Output the (X, Y) coordinate of the center of the cell containing the given text.  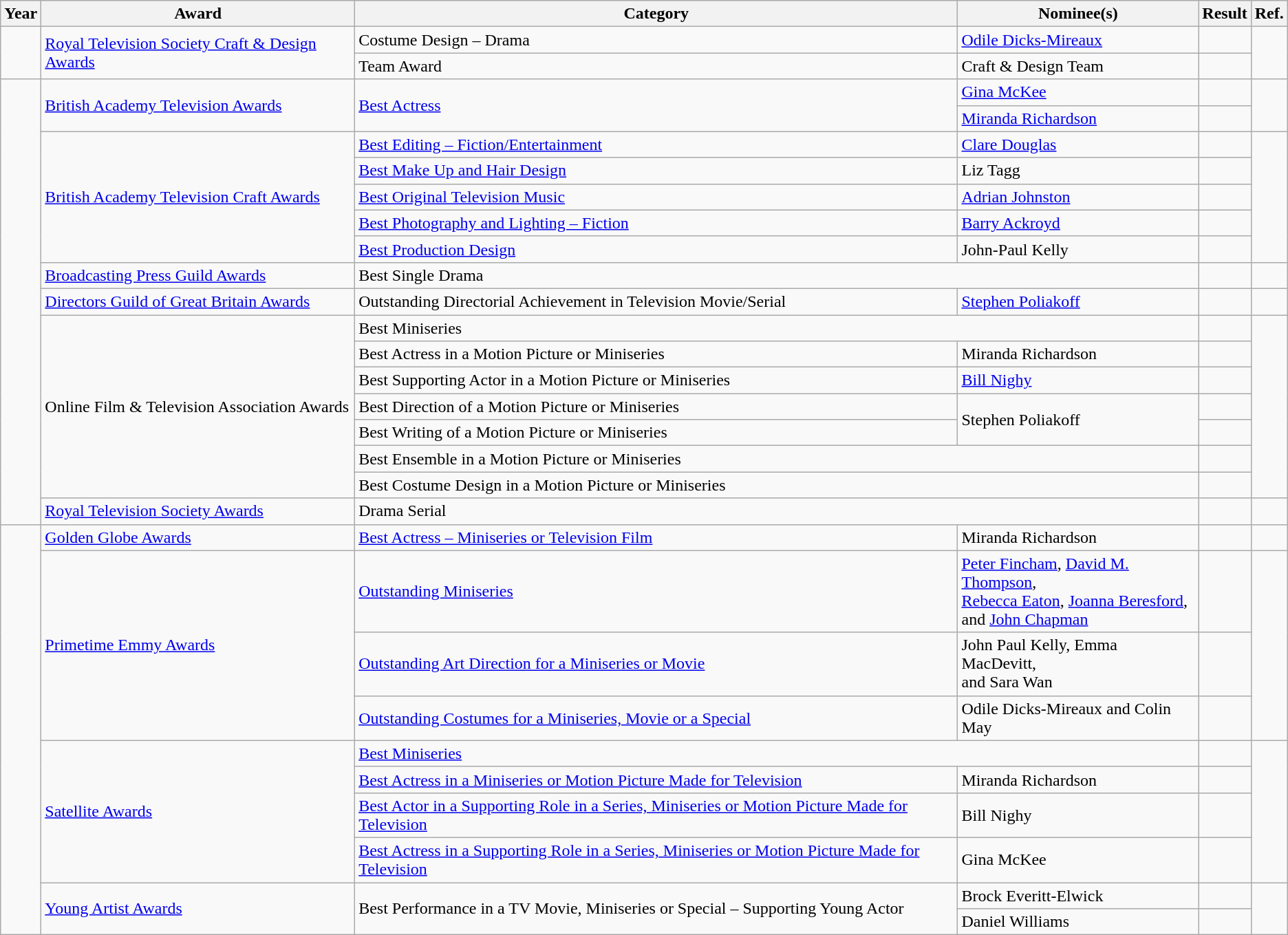
Best Actor in a Supporting Role in a Series, Miniseries or Motion Picture Made for Television (656, 815)
Costume Design – Drama (656, 40)
Result (1225, 14)
Nominee(s) (1078, 14)
Odile Dicks-Mireaux and Colin May (1078, 718)
Online Film & Television Association Awards (198, 407)
Best Ensemble in a Motion Picture or Miniseries (777, 459)
Clare Douglas (1078, 144)
Liz Tagg (1078, 171)
Drama Serial (777, 511)
Craft & Design Team (1078, 66)
Best Direction of a Motion Picture or Miniseries (656, 407)
Best Photography and Lighting – Fiction (656, 223)
Best Actress in a Miniseries or Motion Picture Made for Television (656, 780)
British Academy Television Craft Awards (198, 197)
Best Performance in a TV Movie, Miniseries or Special – Supporting Young Actor (656, 908)
Best Single Drama (777, 275)
Ref. (1269, 14)
Outstanding Art Direction for a Miniseries or Movie (656, 664)
Best Actress in a Motion Picture or Miniseries (656, 354)
Broadcasting Press Guild Awards (198, 275)
Royal Television Society Craft & Design Awards (198, 53)
Category (656, 14)
Daniel Williams (1078, 922)
Barry Ackroyd (1078, 223)
Best Actress – Miniseries or Television Film (656, 537)
Directors Guild of Great Britain Awards (198, 301)
Best Supporting Actor in a Motion Picture or Miniseries (656, 380)
Best Actress in a Supporting Role in a Series, Miniseries or Motion Picture Made for Television (656, 860)
Satellite Awards (198, 811)
Year (21, 14)
Team Award (656, 66)
John Paul Kelly, Emma MacDevitt, and Sara Wan (1078, 664)
Best Costume Design in a Motion Picture or Miniseries (777, 485)
Best Make Up and Hair Design (656, 171)
John-Paul Kelly (1078, 249)
Brock Everitt-Elwick (1078, 895)
Best Actress (656, 105)
Best Editing – Fiction/Entertainment (656, 144)
Young Artist Awards (198, 908)
Peter Fincham, David M. Thompson, Rebecca Eaton, Joanna Beresford, and John Chapman (1078, 592)
Odile Dicks-Mireaux (1078, 40)
Golden Globe Awards (198, 537)
Royal Television Society Awards (198, 511)
Primetime Emmy Awards (198, 645)
Best Production Design (656, 249)
Adrian Johnston (1078, 197)
Outstanding Directorial Achievement in Television Movie/Serial (656, 301)
Best Writing of a Motion Picture or Miniseries (656, 433)
British Academy Television Awards (198, 105)
Best Original Television Music (656, 197)
Outstanding Miniseries (656, 592)
Outstanding Costumes for a Miniseries, Movie or a Special (656, 718)
Award (198, 14)
